Find where the given text appears and provide that cell's center as (x, y) coordinate. 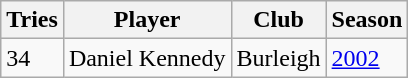
Daniel Kennedy (147, 58)
Club (278, 20)
Tries (32, 20)
34 (32, 58)
Burleigh (278, 58)
2002 (367, 58)
Season (367, 20)
Player (147, 20)
